Extract the (x, y) coordinate from the center of the cell holding the provided text.  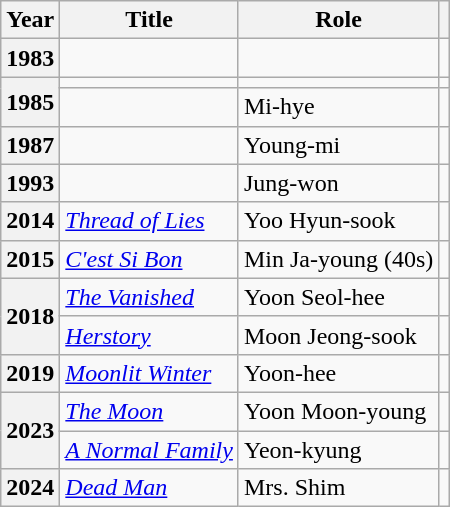
1993 (30, 183)
Mi-hye (338, 107)
2023 (30, 430)
Young-mi (338, 145)
2014 (30, 221)
1985 (30, 102)
Dead Man (150, 488)
C'est Si Bon (150, 259)
Yoon-hee (338, 373)
1983 (30, 58)
Yoo Hyun-sook (338, 221)
Min Ja-young (40s) (338, 259)
A Normal Family (150, 449)
Mrs. Shim (338, 488)
The Moon (150, 411)
2019 (30, 373)
1987 (30, 145)
Jung-won (338, 183)
Yeon-kyung (338, 449)
Yoon Moon-young (338, 411)
2018 (30, 316)
Yoon Seol-hee (338, 297)
Herstory (150, 335)
Year (30, 20)
Moonlit Winter (150, 373)
2015 (30, 259)
Moon Jeong-sook (338, 335)
Role (338, 20)
2024 (30, 488)
Title (150, 20)
Thread of Lies (150, 221)
The Vanished (150, 297)
